Provide the [x, y] coordinate of the cell's center where the given text is located.  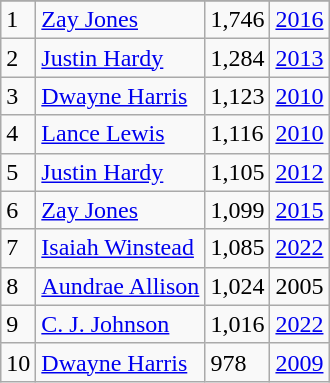
1,024 [238, 286]
1,016 [238, 324]
2 [18, 58]
2009 [300, 362]
Aundrae Allison [120, 286]
2012 [300, 172]
2005 [300, 286]
1,123 [238, 96]
4 [18, 134]
3 [18, 96]
978 [238, 362]
1,116 [238, 134]
1,105 [238, 172]
C. J. Johnson [120, 324]
2015 [300, 210]
8 [18, 286]
1 [18, 20]
6 [18, 210]
9 [18, 324]
1,746 [238, 20]
1,085 [238, 248]
5 [18, 172]
7 [18, 248]
1,284 [238, 58]
10 [18, 362]
2013 [300, 58]
Isaiah Winstead [120, 248]
2016 [300, 20]
Lance Lewis [120, 134]
1,099 [238, 210]
